Provide the (X, Y) coordinate of the cell's center where the given text is located.  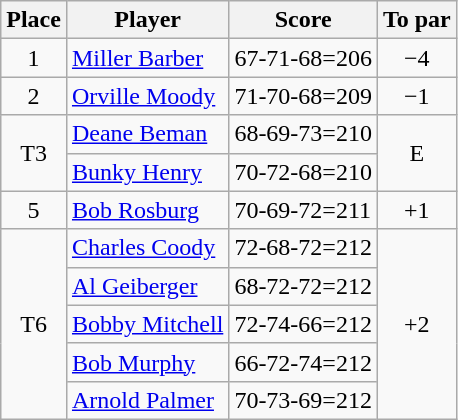
70-72-68=210 (304, 172)
66-72-74=212 (304, 362)
70-73-69=212 (304, 400)
To par (416, 20)
Bob Rosburg (147, 210)
Place (34, 20)
Arnold Palmer (147, 400)
Charles Coody (147, 248)
Al Geiberger (147, 286)
68-72-72=212 (304, 286)
T3 (34, 153)
70-69-72=211 (304, 210)
Bob Murphy (147, 362)
E (416, 153)
72-74-66=212 (304, 324)
+1 (416, 210)
−1 (416, 96)
Deane Beman (147, 134)
Orville Moody (147, 96)
72-68-72=212 (304, 248)
Miller Barber (147, 58)
Player (147, 20)
−4 (416, 58)
T6 (34, 324)
71-70-68=209 (304, 96)
67-71-68=206 (304, 58)
5 (34, 210)
2 (34, 96)
Score (304, 20)
Bobby Mitchell (147, 324)
68-69-73=210 (304, 134)
Bunky Henry (147, 172)
+2 (416, 324)
1 (34, 58)
